Scan for the cell matching the given text and deliver its (X, Y) coordinate at center. 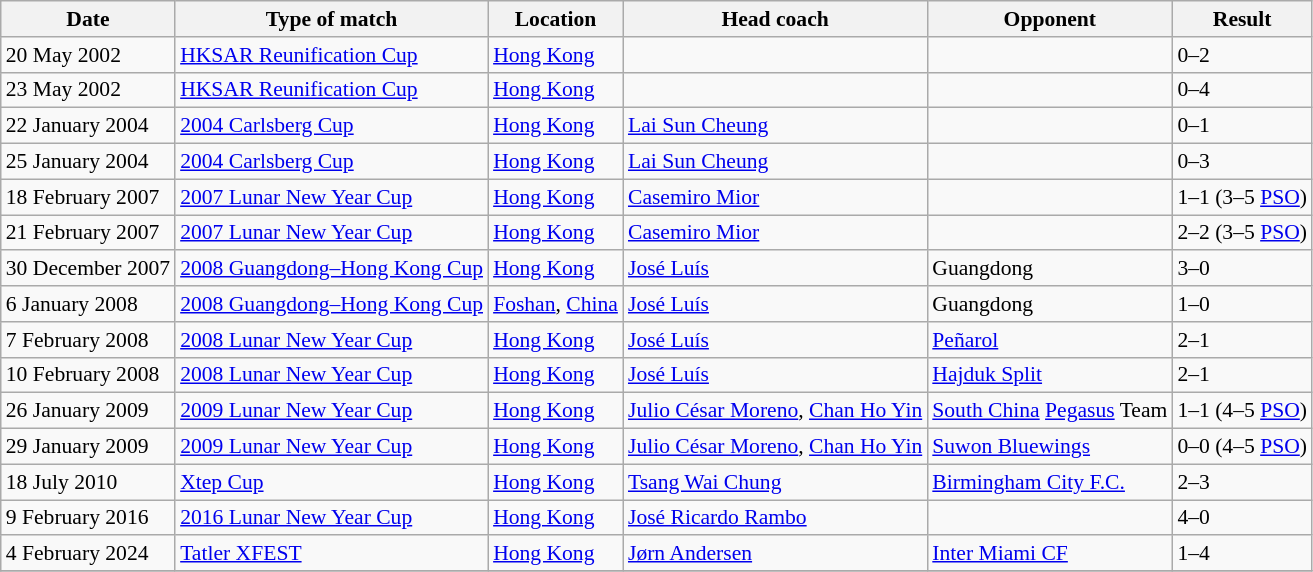
25 January 2004 (88, 162)
Suwon Bluewings (1050, 447)
2–2 (3–5 PSO) (1242, 233)
1–0 (1242, 304)
1–4 (1242, 554)
6 January 2008 (88, 304)
18 February 2007 (88, 197)
South China Pegasus Team (1050, 411)
4 February 2024 (88, 554)
3–0 (1242, 269)
Jørn Andersen (775, 554)
Location (556, 19)
4–0 (1242, 518)
Xtep Cup (332, 482)
Foshan, China (556, 304)
22 January 2004 (88, 126)
20 May 2002 (88, 55)
21 February 2007 (88, 233)
Inter Miami CF (1050, 554)
Tatler XFEST (332, 554)
Type of match (332, 19)
Opponent (1050, 19)
0–3 (1242, 162)
Hajduk Split (1050, 375)
Birmingham City F.C. (1050, 482)
Peñarol (1050, 340)
Head coach (775, 19)
7 February 2008 (88, 340)
José Ricardo Rambo (775, 518)
2016 Lunar New Year Cup (332, 518)
18 July 2010 (88, 482)
0–0 (4–5 PSO) (1242, 447)
0–1 (1242, 126)
0–4 (1242, 90)
0–2 (1242, 55)
1–1 (3–5 PSO) (1242, 197)
30 December 2007 (88, 269)
Date (88, 19)
29 January 2009 (88, 447)
2–3 (1242, 482)
26 January 2009 (88, 411)
Result (1242, 19)
1–1 (4–5 PSO) (1242, 411)
10 February 2008 (88, 375)
9 February 2016 (88, 518)
Tsang Wai Chung (775, 482)
23 May 2002 (88, 90)
